Extract the [x, y] coordinate from the center of the cell holding the provided text.  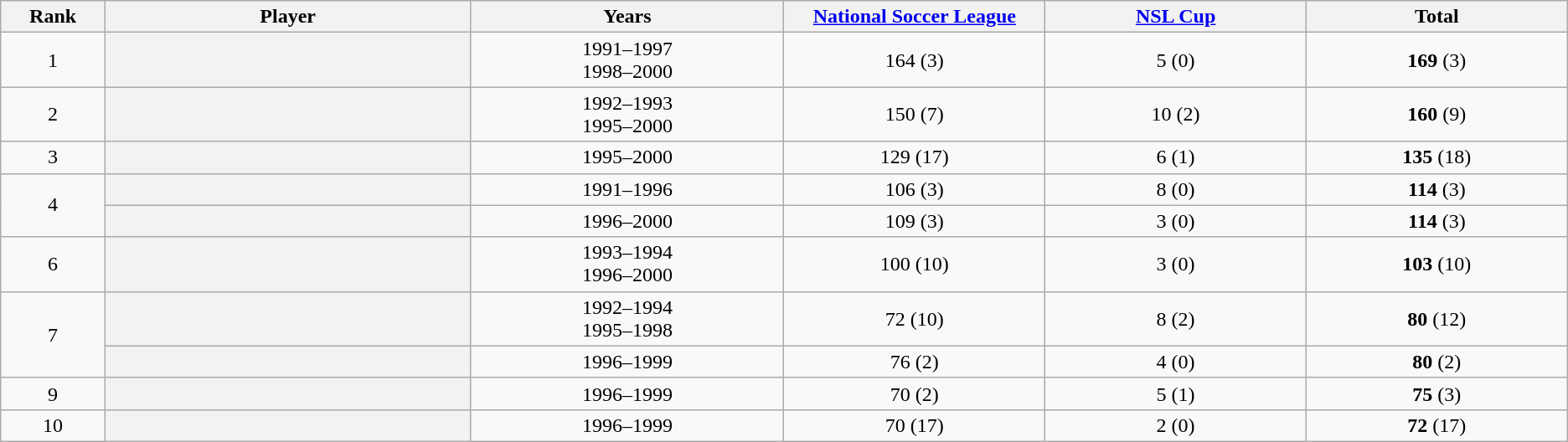
1995–2000 [627, 157]
150 (7) [915, 114]
1991–19971998–2000 [627, 60]
Total [1436, 17]
4 [54, 205]
4 (0) [1176, 362]
1991–1996 [627, 189]
70 (2) [915, 393]
103 (10) [1436, 265]
76 (2) [915, 362]
169 (3) [1436, 60]
1992–19931995–2000 [627, 114]
135 (18) [1436, 157]
9 [54, 393]
8 (0) [1176, 189]
Rank [54, 17]
10 (2) [1176, 114]
100 (10) [915, 265]
Player [287, 17]
NSL Cup [1176, 17]
8 (2) [1176, 318]
2 [54, 114]
72 (17) [1436, 425]
6 [54, 265]
6 (1) [1176, 157]
3 [54, 157]
1992–19941995–1998 [627, 318]
7 [54, 335]
1993–19941996–2000 [627, 265]
1 [54, 60]
75 (3) [1436, 393]
160 (9) [1436, 114]
National Soccer League [915, 17]
2 (0) [1176, 425]
80 (2) [1436, 362]
5 (0) [1176, 60]
72 (10) [915, 318]
10 [54, 425]
106 (3) [915, 189]
80 (12) [1436, 318]
70 (17) [915, 425]
129 (17) [915, 157]
1996–2000 [627, 221]
164 (3) [915, 60]
5 (1) [1176, 393]
Years [627, 17]
109 (3) [915, 221]
